Search for the cell housing the specified text and yield its (x, y) center coordinate. 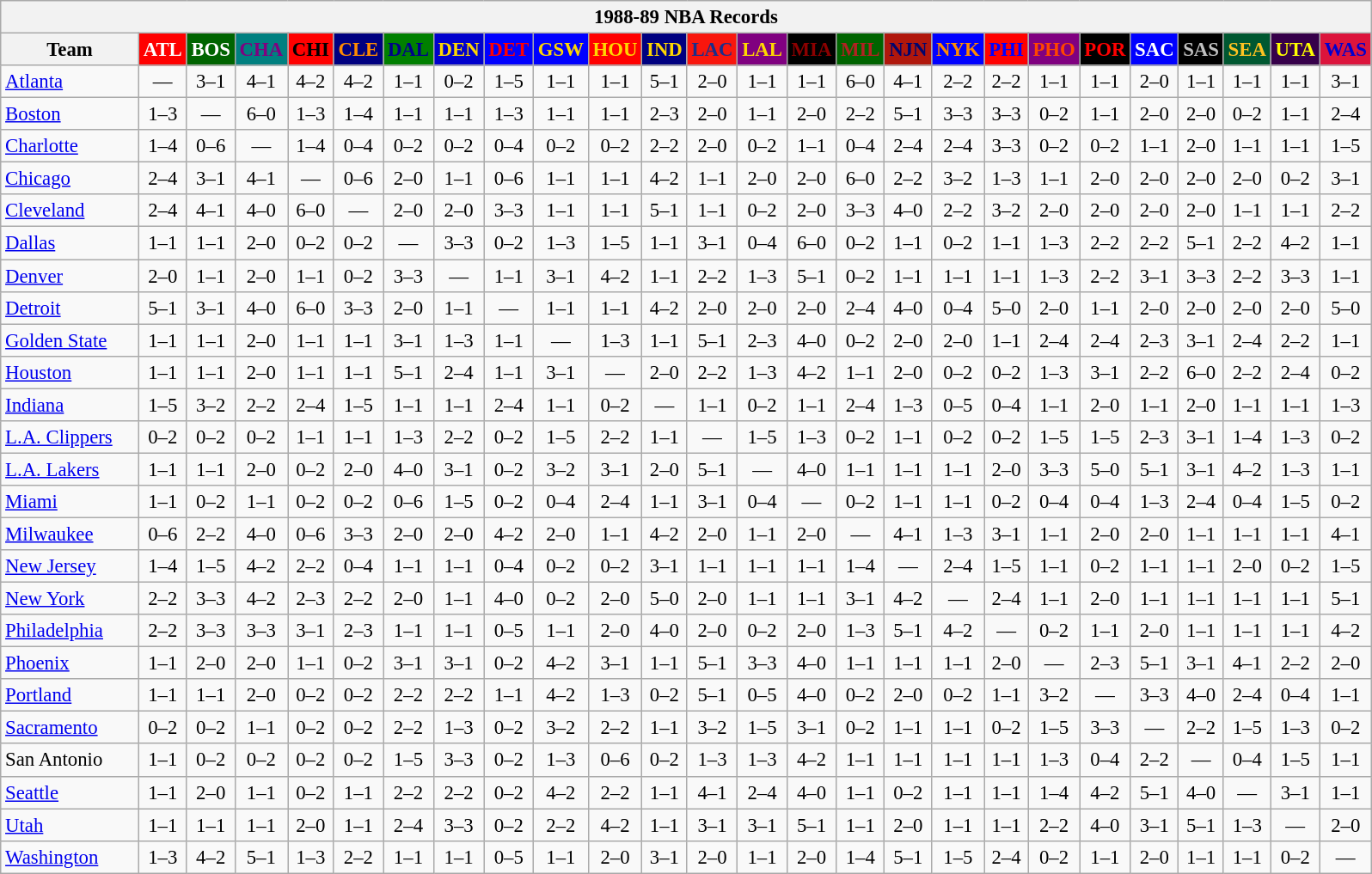
Detroit (70, 308)
NYK (958, 50)
Milwaukee (70, 534)
Chicago (70, 179)
LAL (762, 50)
MIL (861, 50)
DEN (459, 50)
DET (509, 50)
UTA (1295, 50)
New Jersey (70, 566)
Sacramento (70, 728)
MIA (812, 50)
L.A. Clippers (70, 437)
BOS (211, 50)
SAS (1201, 50)
Dallas (70, 243)
Charlotte (70, 146)
Team (70, 50)
Denver (70, 276)
IND (665, 50)
SAC (1155, 50)
WAS (1345, 50)
CHA (261, 50)
ATL (162, 50)
GSW (560, 50)
POR (1106, 50)
Utah (70, 825)
PHI (1006, 50)
Portland (70, 695)
NJN (908, 50)
LAC (712, 50)
San Antonio (70, 761)
Houston (70, 372)
New York (70, 599)
HOU (616, 50)
Phoenix (70, 663)
1988-89 NBA Records (686, 17)
Indiana (70, 405)
Seattle (70, 792)
Miami (70, 502)
Golden State (70, 340)
Washington (70, 857)
CLE (358, 50)
PHO (1054, 50)
Boston (70, 114)
CHI (310, 50)
Philadelphia (70, 631)
Cleveland (70, 211)
L.A. Lakers (70, 469)
DAL (409, 50)
SEA (1246, 50)
Atlanta (70, 82)
